Locate the cell with the specified text and output its [X, Y] center coordinate. 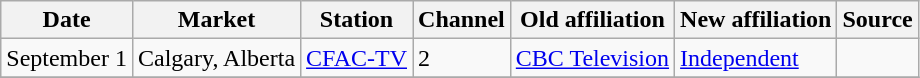
Channel [462, 20]
Station [357, 20]
New affiliation [756, 20]
Market [216, 20]
2 [462, 58]
CFAC-TV [357, 58]
Source [878, 20]
Calgary, Alberta [216, 58]
September 1 [67, 58]
Old affiliation [592, 20]
CBC Television [592, 58]
Independent [756, 58]
Date [67, 20]
